Extract the (X, Y) coordinate from the center of the cell holding the provided text.  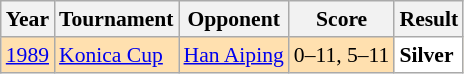
Result (428, 19)
Year (28, 19)
Konica Cup (116, 55)
Opponent (234, 19)
Score (342, 19)
Silver (428, 55)
Han Aiping (234, 55)
0–11, 5–11 (342, 55)
Tournament (116, 19)
1989 (28, 55)
